Search for the cell housing the specified text and yield its [x, y] center coordinate. 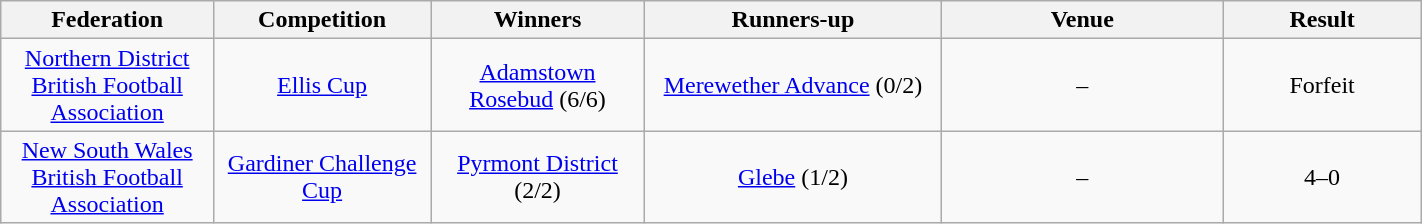
Adamstown Rosebud (6/6) [538, 85]
Result [1322, 20]
Winners [538, 20]
Ellis Cup [322, 85]
Glebe (1/2) [792, 177]
Competition [322, 20]
Merewether Advance (0/2) [792, 85]
Venue [1082, 20]
New South Wales British Football Association [108, 177]
4–0 [1322, 177]
Gardiner Challenge Cup [322, 177]
Pyrmont District (2/2) [538, 177]
Runners-up [792, 20]
Federation [108, 20]
Forfeit [1322, 85]
Northern District British Football Association [108, 85]
